Pinpoint the cell where the given text exists, returning its [X, Y] midpoint coordinate. 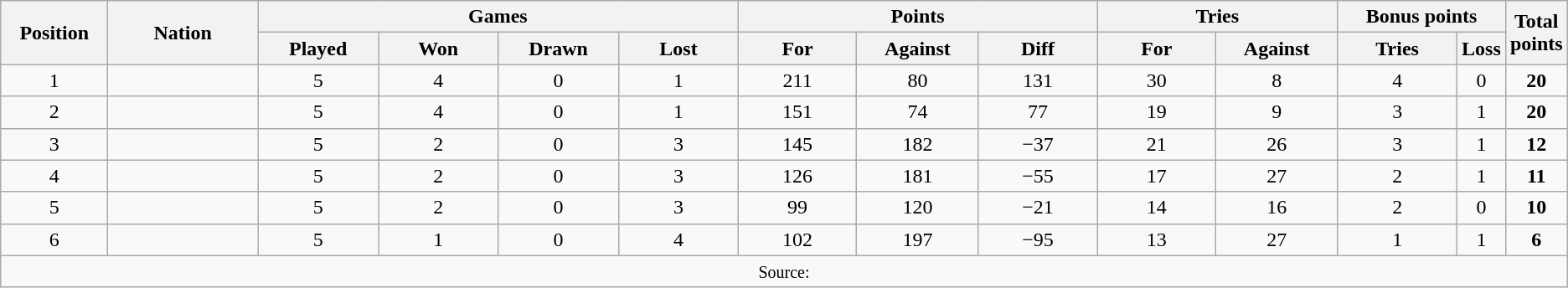
99 [797, 208]
126 [797, 176]
80 [918, 80]
Loss [1482, 49]
12 [1536, 144]
211 [797, 80]
Diff [1038, 49]
−37 [1038, 144]
9 [1277, 112]
Source: [784, 271]
19 [1157, 112]
197 [918, 239]
14 [1157, 208]
151 [797, 112]
21 [1157, 144]
8 [1277, 80]
10 [1536, 208]
102 [797, 239]
77 [1038, 112]
Nation [183, 33]
−55 [1038, 176]
30 [1157, 80]
16 [1277, 208]
17 [1157, 176]
Points [918, 17]
Drawn [558, 49]
11 [1536, 176]
145 [797, 144]
26 [1277, 144]
Played [318, 49]
74 [918, 112]
120 [918, 208]
Totalpoints [1536, 33]
Lost [678, 49]
131 [1038, 80]
Position [54, 33]
Won [439, 49]
−95 [1038, 239]
Bonus points [1422, 17]
Games [498, 17]
182 [918, 144]
181 [918, 176]
13 [1157, 239]
−21 [1038, 208]
